Extract the (x, y) coordinate from the center of the cell holding the provided text.  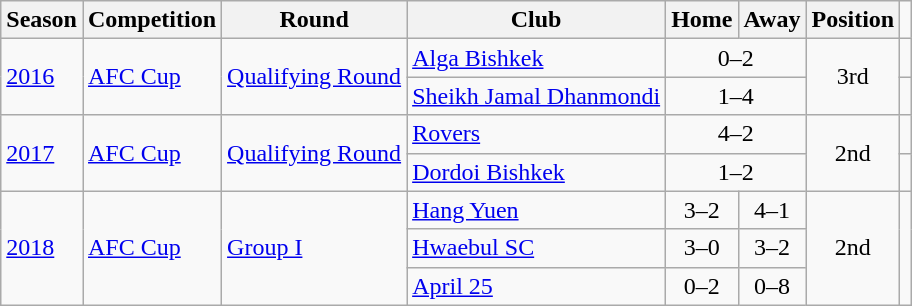
Hwaebul SC (536, 248)
1–2 (736, 172)
Sheikh Jamal Dhanmondi (536, 96)
Home (702, 20)
Away (772, 20)
Season (42, 20)
April 25 (536, 286)
0–8 (772, 286)
Round (314, 20)
3rd (853, 77)
Club (536, 20)
Competition (152, 20)
2016 (42, 77)
Position (853, 20)
4–1 (772, 210)
1–4 (736, 96)
Dordoi Bishkek (536, 172)
3–0 (702, 248)
2018 (42, 248)
Hang Yuen (536, 210)
2017 (42, 153)
Alga Bishkek (536, 58)
Rovers (536, 134)
4–2 (736, 134)
Group I (314, 248)
